For the text-containing cell, return its midpoint in (x, y) coordinate format. 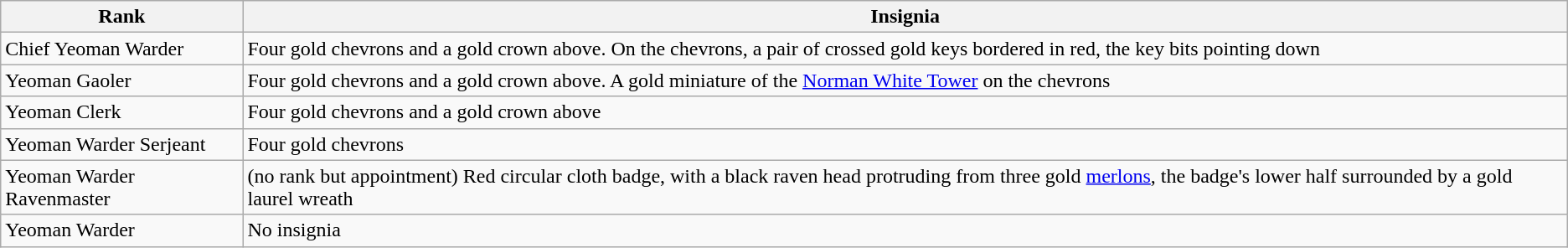
Yeoman Gaoler (122, 80)
Four gold chevrons (905, 144)
Yeoman Warder Ravenmaster (122, 188)
No insignia (905, 230)
Four gold chevrons and a gold crown above. On the chevrons, a pair of crossed gold keys bordered in red, the key bits pointing down (905, 49)
Four gold chevrons and a gold crown above (905, 112)
Rank (122, 17)
Insignia (905, 17)
Yeoman Warder (122, 230)
Chief Yeoman Warder (122, 49)
Yeoman Warder Serjeant (122, 144)
Yeoman Clerk (122, 112)
Four gold chevrons and a gold crown above. A gold miniature of the Norman White Tower on the chevrons (905, 80)
